Identify which cell holds the provided text, then report its (x, y) central coordinate. 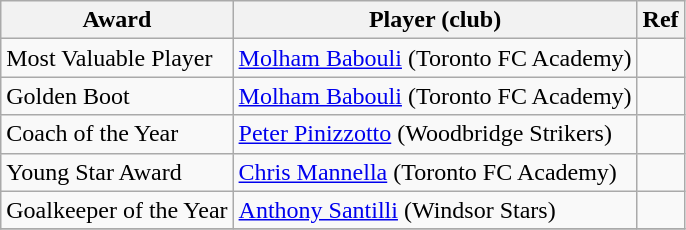
Goalkeeper of the Year (117, 210)
Anthony Santilli (Windsor Stars) (435, 210)
Player (club) (435, 20)
Golden Boot (117, 96)
Coach of the Year (117, 134)
Peter Pinizzotto (Woodbridge Strikers) (435, 134)
Young Star Award (117, 172)
Ref (660, 20)
Chris Mannella (Toronto FC Academy) (435, 172)
Most Valuable Player (117, 58)
Award (117, 20)
